Scan for the cell matching the given text and deliver its (x, y) coordinate at center. 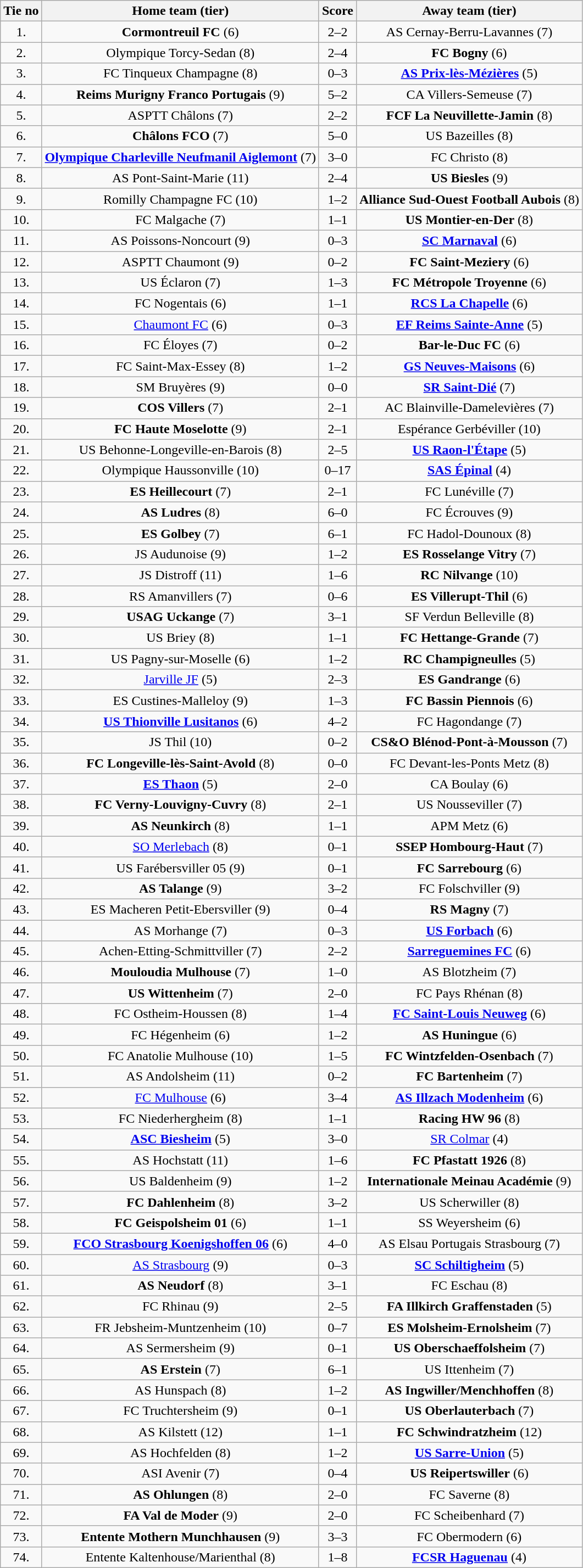
US Farébersviller 05 (9) (180, 867)
AS Huningue (6) (469, 1035)
59. (21, 1244)
Away team (tier) (469, 11)
36. (21, 763)
46. (21, 972)
Espérance Gerbéviller (10) (469, 429)
AS Talange (9) (180, 888)
SR Saint-Dié (7) (469, 387)
5–2 (337, 94)
AS Ludres (8) (180, 512)
JS Audunoise (9) (180, 554)
FC Longeville-lès-Saint-Avold (8) (180, 763)
1–8 (337, 1557)
Mouloudia Mulhouse (7) (180, 972)
SR Colmar (4) (469, 1139)
0–6 (337, 596)
67. (21, 1411)
AS Sermersheim (9) (180, 1348)
FC Devant-les-Ponts Metz (8) (469, 763)
7. (21, 157)
CA Villers-Semeuse (7) (469, 94)
Olympique Charleville Neufmanil Aiglemont (7) (180, 157)
AS Andolsheim (11) (180, 1077)
FC Sarrebourg (6) (469, 867)
FC Hagondange (7) (469, 721)
GS Neuves-Maisons (6) (469, 366)
US Briey (8) (180, 638)
FC Saint-Meziery (6) (469, 262)
SC Marnaval (6) (469, 240)
FA Val de Moder (9) (180, 1515)
3. (21, 74)
Entente Mothern Munchhausen (9) (180, 1536)
21. (21, 450)
FC Saint-Max-Essey (8) (180, 366)
Olympique Torcy-Sedan (8) (180, 53)
AS Hunspach (8) (180, 1390)
FC Schwindratzheim (12) (469, 1432)
ES Villerupt-Thil (6) (469, 596)
USAG Uckange (7) (180, 617)
AS Strasbourg (9) (180, 1264)
US Pagny-sur-Moselle (6) (180, 659)
Score (337, 11)
FC Folschviller (9) (469, 888)
Racing HW 96 (8) (469, 1118)
AS Poissons-Noncourt (9) (180, 240)
FC Hégenheim (6) (180, 1035)
Sarreguemines FC (6) (469, 951)
0–17 (337, 471)
37. (21, 784)
SM Bruyères (9) (180, 387)
Olympique Haussonville (10) (180, 471)
55. (21, 1160)
US Reipertswiller (6) (469, 1474)
SS Weyersheim (6) (469, 1223)
AS Cernay-Berru-Lavannes (7) (469, 32)
SAS Épinal (4) (469, 471)
45. (21, 951)
65. (21, 1369)
ES Heillecourt (7) (180, 491)
FC Éloyes (7) (180, 345)
APM Metz (6) (469, 826)
FC Pfastatt 1926 (8) (469, 1160)
FC Haute Moselotte (9) (180, 429)
US Thionville Lusitanos (6) (180, 721)
AS Neudorf (8) (180, 1286)
ES Gandrange (6) (469, 680)
33. (21, 701)
RS Magny (7) (469, 909)
FC Truchtersheim (9) (180, 1411)
0–7 (337, 1328)
74. (21, 1557)
Bar-le-Duc FC (6) (469, 345)
ES Golbey (7) (180, 533)
40. (21, 847)
US Nousseviller (7) (469, 805)
US Sarre-Union (5) (469, 1453)
Achen-Etting-Schmittviller (7) (180, 951)
FC Hadol-Dounoux (8) (469, 533)
24. (21, 512)
72. (21, 1515)
US Bazeilles (8) (469, 136)
30. (21, 638)
AS Prix-lès-Mézières (5) (469, 74)
47. (21, 993)
FC Christo (8) (469, 157)
23. (21, 491)
FC Eschau (8) (469, 1286)
COS Villers (7) (180, 408)
US Oberschaeffolsheim (7) (469, 1348)
FC Wintzfelden-Osenbach (7) (469, 1056)
US Biesles (9) (469, 178)
31. (21, 659)
18. (21, 387)
50. (21, 1056)
64. (21, 1348)
48. (21, 1014)
FC Anatolie Mulhouse (10) (180, 1056)
US Éclaron (7) (180, 283)
73. (21, 1536)
Entente Kaltenhouse/Marienthal (8) (180, 1557)
22. (21, 471)
Home team (tier) (180, 11)
32. (21, 680)
US Montier-en-Der (8) (469, 220)
Cormontreuil FC (6) (180, 32)
ASPTT Châlons (7) (180, 115)
FCF La Neuvillette-Jamin (8) (469, 115)
4–2 (337, 721)
US Raon-l'Étape (5) (469, 450)
49. (21, 1035)
US Forbach (6) (469, 931)
ASI Avenir (7) (180, 1474)
CS&O Blénod-Pont-à-Mousson (7) (469, 742)
Reims Murigny Franco Portugais (9) (180, 94)
63. (21, 1328)
SC Schiltigheim (5) (469, 1264)
RC Nilvange (10) (469, 575)
AC Blainville-Damelevières (7) (469, 408)
6. (21, 136)
17. (21, 366)
5–0 (337, 136)
RC Champigneulles (5) (469, 659)
1. (21, 32)
FCO Strasbourg Koenigshoffen 06 (6) (180, 1244)
FA Illkirch Graffenstaden (5) (469, 1307)
9. (21, 199)
AS Ohlungen (8) (180, 1494)
3–3 (337, 1536)
52. (21, 1097)
JS Thil (10) (180, 742)
ES Thaon (5) (180, 784)
70. (21, 1474)
15. (21, 324)
1–4 (337, 1014)
FC Malgache (7) (180, 220)
1–0 (337, 972)
FC Niederhergheim (8) (180, 1118)
Alliance Sud-Ouest Football Aubois (8) (469, 199)
AS Pont-Saint-Marie (11) (180, 178)
EF Reims Sainte-Anne (5) (469, 324)
41. (21, 867)
FC Obermodern (6) (469, 1536)
RS Amanvillers (7) (180, 596)
19. (21, 408)
ASPTT Chaumont (9) (180, 262)
AS Morhange (7) (180, 931)
14. (21, 304)
16. (21, 345)
FC Mulhouse (6) (180, 1097)
AS Kilstett (12) (180, 1432)
AS Illzach Modenheim (6) (469, 1097)
FC Verny-Louvigny-Cuvry (8) (180, 805)
FC Dahlenheim (8) (180, 1202)
AS Hochfelden (8) (180, 1453)
58. (21, 1223)
ES Custines-Malleloy (9) (180, 701)
13. (21, 283)
5. (21, 115)
62. (21, 1307)
FC Bogny (6) (469, 53)
51. (21, 1077)
AS Neunkirch (8) (180, 826)
Tie no (21, 11)
1–5 (337, 1056)
Jarville JF (5) (180, 680)
2. (21, 53)
AS Ingwiller/Menchhoffen (8) (469, 1390)
4. (21, 94)
71. (21, 1494)
US Baldenheim (9) (180, 1181)
US Scherwiller (8) (469, 1202)
56. (21, 1181)
SO Merlebach (8) (180, 847)
11. (21, 240)
ES Macheren Petit-Ebersviller (9) (180, 909)
FC Métropole Troyenne (6) (469, 283)
FC Tinqueux Champagne (8) (180, 74)
25. (21, 533)
39. (21, 826)
FC Scheibenhard (7) (469, 1515)
SSEP Hombourg-Haut (7) (469, 847)
FC Saverne (8) (469, 1494)
44. (21, 931)
AS Erstein (7) (180, 1369)
38. (21, 805)
8. (21, 178)
SF Verdun Belleville (8) (469, 617)
US Behonne-Longeville-en-Barois (8) (180, 450)
FC Bartenheim (7) (469, 1077)
RCS La Chapelle (6) (469, 304)
US Wittenheim (7) (180, 993)
AS Hochstatt (11) (180, 1160)
AS Elsau Portugais Strasbourg (7) (469, 1244)
2–3 (337, 680)
AS Blotzheim (7) (469, 972)
42. (21, 888)
ES Molsheim-Ernolsheim (7) (469, 1328)
35. (21, 742)
29. (21, 617)
28. (21, 596)
ASC Biesheim (5) (180, 1139)
FC Hettange-Grande (7) (469, 638)
4–0 (337, 1244)
Chaumont FC (6) (180, 324)
53. (21, 1118)
3–4 (337, 1097)
US Oberlauterbach (7) (469, 1411)
68. (21, 1432)
20. (21, 429)
FCSR Haguenau (4) (469, 1557)
26. (21, 554)
27. (21, 575)
61. (21, 1286)
69. (21, 1453)
60. (21, 1264)
6–0 (337, 512)
FC Geispolsheim 01 (6) (180, 1223)
FC Saint-Louis Neuweg (6) (469, 1014)
ES Rosselange Vitry (7) (469, 554)
Châlons FCO (7) (180, 136)
10. (21, 220)
FC Bassin Piennois (6) (469, 701)
FR Jebsheim-Muntzenheim (10) (180, 1328)
US Ittenheim (7) (469, 1369)
43. (21, 909)
12. (21, 262)
FC Pays Rhénan (8) (469, 993)
Romilly Champagne FC (10) (180, 199)
JS Distroff (11) (180, 575)
57. (21, 1202)
Internationale Meinau Académie (9) (469, 1181)
66. (21, 1390)
FC Rhinau (9) (180, 1307)
FC Ostheim-Houssen (8) (180, 1014)
FC Nogentais (6) (180, 304)
FC Écrouves (9) (469, 512)
FC Lunéville (7) (469, 491)
34. (21, 721)
CA Boulay (6) (469, 784)
54. (21, 1139)
